Pinpoint the cell where the given text exists, returning its (x, y) midpoint coordinate. 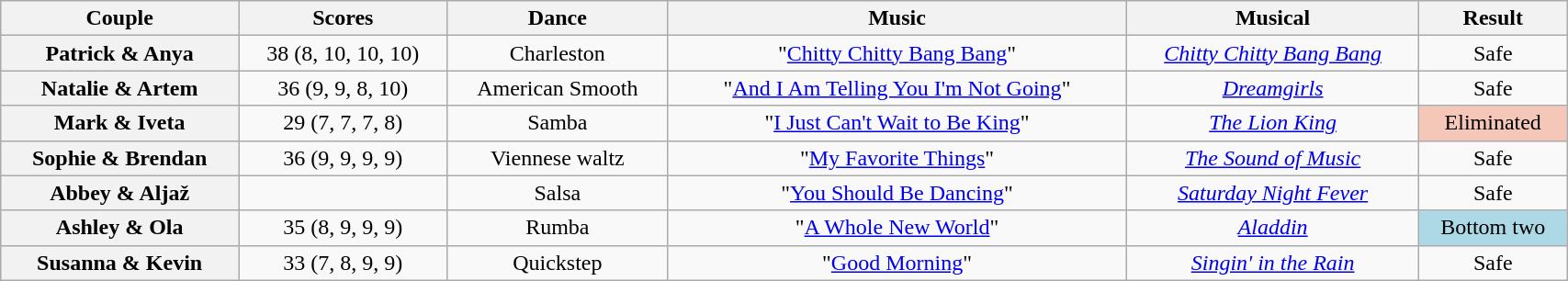
Dreamgirls (1272, 88)
Dance (558, 18)
Bottom two (1494, 228)
Aladdin (1272, 228)
Charleston (558, 53)
The Sound of Music (1272, 158)
Susanna & Kevin (119, 263)
Rumba (558, 228)
36 (9, 9, 9, 9) (344, 158)
Sophie & Brendan (119, 158)
"Good Morning" (897, 263)
American Smooth (558, 88)
Couple (119, 18)
Mark & Iveta (119, 123)
"And I Am Telling You I'm Not Going" (897, 88)
Quickstep (558, 263)
"A Whole New World" (897, 228)
Scores (344, 18)
Abbey & Aljaž (119, 193)
Chitty Chitty Bang Bang (1272, 53)
"My Favorite Things" (897, 158)
Viennese waltz (558, 158)
Musical (1272, 18)
33 (7, 8, 9, 9) (344, 263)
Ashley & Ola (119, 228)
Patrick & Anya (119, 53)
29 (7, 7, 7, 8) (344, 123)
Singin' in the Rain (1272, 263)
38 (8, 10, 10, 10) (344, 53)
Music (897, 18)
Natalie & Artem (119, 88)
The Lion King (1272, 123)
35 (8, 9, 9, 9) (344, 228)
36 (9, 9, 8, 10) (344, 88)
"You Should Be Dancing" (897, 193)
Eliminated (1494, 123)
"I Just Can't Wait to Be King" (897, 123)
Saturday Night Fever (1272, 193)
Salsa (558, 193)
Result (1494, 18)
"Chitty Chitty Bang Bang" (897, 53)
Samba (558, 123)
